Return the (x, y) coordinate for the center point of the cell that contains the specified text.  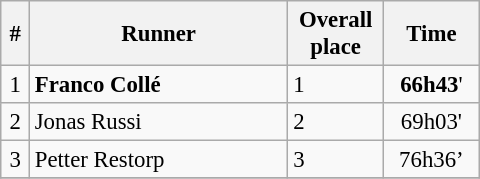
Petter Restorp (158, 160)
69h03' (432, 122)
Time (432, 34)
Jonas Russi (158, 122)
Franco Collé (158, 85)
# (16, 34)
Runner (158, 34)
Overall place (336, 34)
66h43' (432, 85)
76h36’ (432, 160)
